Find where the given text appears and provide that cell's center as (x, y) coordinate. 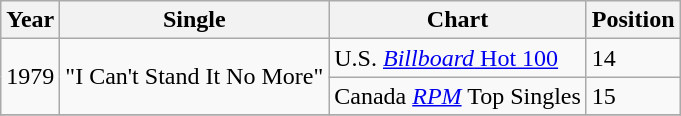
15 (633, 96)
"I Can't Stand It No More" (194, 77)
Year (30, 20)
Chart (458, 20)
Single (194, 20)
14 (633, 58)
Canada RPM Top Singles (458, 96)
1979 (30, 77)
U.S. Billboard Hot 100 (458, 58)
Position (633, 20)
